Capture the cell that displays the provided text and extract its [X, Y] central coordinate. 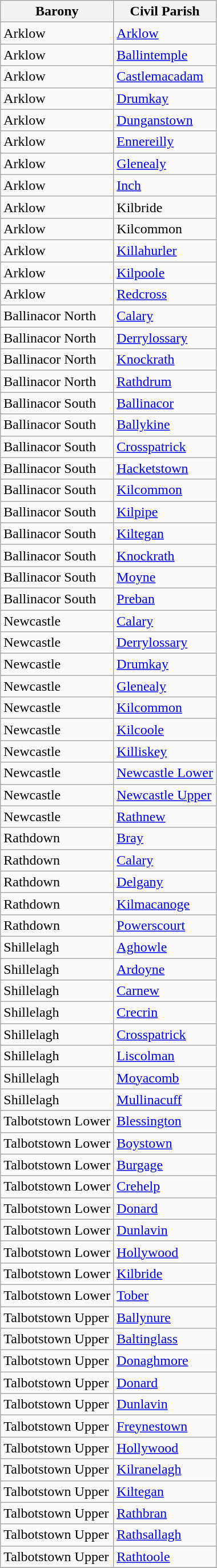
Powerscourt [165, 925]
Ballykine [165, 425]
Ennereilly [165, 142]
Rathsallagh [165, 1535]
Civil Parish [165, 11]
Burgage [165, 1165]
Rathdrum [165, 381]
Barony [57, 11]
Baltinglass [165, 1339]
Ballynure [165, 1317]
Killahurler [165, 250]
Rathtoole [165, 1557]
Ballinacor [165, 403]
Kilpoole [165, 273]
Delgany [165, 882]
Donaghmore [165, 1361]
Kilpipe [165, 512]
Castlemacadam [165, 77]
Inch [165, 185]
Newcastle Upper [165, 795]
Kilranelagh [165, 1470]
Liscolman [165, 1056]
Blessington [165, 1121]
Tober [165, 1295]
Carnew [165, 991]
Newcastle Lower [165, 773]
Ardoyne [165, 969]
Crecrin [165, 1013]
Killiskey [165, 751]
Redcross [165, 295]
Hacketstown [165, 468]
Rathbran [165, 1513]
Freynestown [165, 1426]
Kilcoole [165, 730]
Dunganstown [165, 120]
Rathnew [165, 817]
Crehelp [165, 1187]
Moyne [165, 577]
Preban [165, 599]
Ballintemple [165, 55]
Bray [165, 838]
Aghowle [165, 947]
Boystown [165, 1143]
Moyacomb [165, 1078]
Mullinacuff [165, 1100]
Kilmacanoge [165, 904]
